Pinpoint the cell where the given text exists, returning its (X, Y) midpoint coordinate. 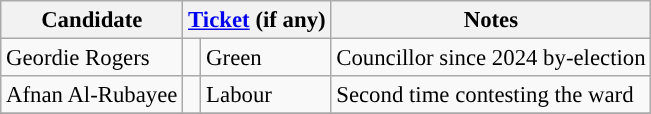
Councillor since 2024 by-election (491, 58)
Afnan Al-Rubayee (92, 95)
Candidate (92, 20)
Geordie Rogers (92, 58)
Notes (491, 20)
Second time contesting the ward (491, 95)
Green (266, 58)
Labour (266, 95)
Ticket (if any) (257, 20)
